From the cell containing the given text, extract its center point as (x, y) coordinate. 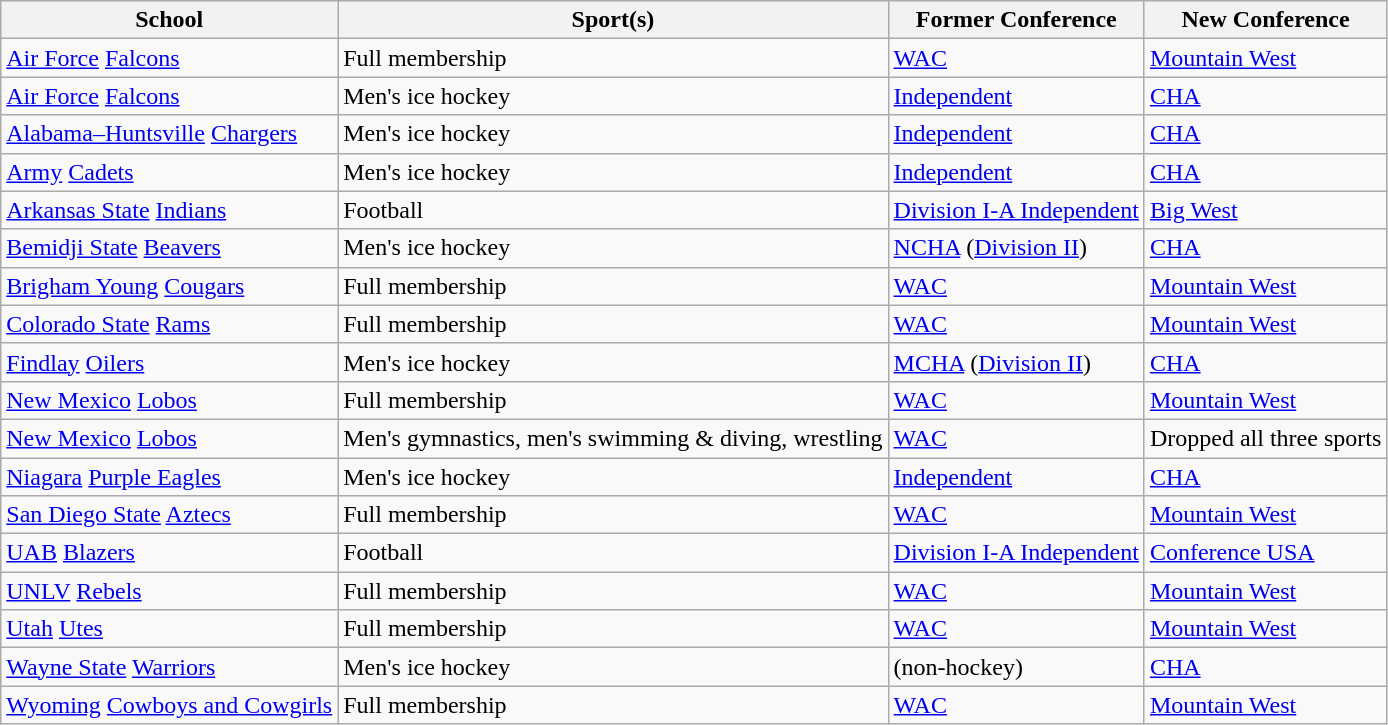
New Conference (1265, 20)
Dropped all three sports (1265, 438)
Alabama–Huntsville Chargers (170, 134)
Conference USA (1265, 553)
MCHA (Division II) (1016, 362)
School (170, 20)
UAB Blazers (170, 553)
Bemidji State Beavers (170, 248)
Army Cadets (170, 172)
Utah Utes (170, 629)
NCHA (Division II) (1016, 248)
Big West (1265, 210)
San Diego State Aztecs (170, 515)
Niagara Purple Eagles (170, 477)
Brigham Young Cougars (170, 286)
Sport(s) (613, 20)
(non-hockey) (1016, 667)
Wayne State Warriors (170, 667)
Men's gymnastics, men's swimming & diving, wrestling (613, 438)
Wyoming Cowboys and Cowgirls (170, 705)
Arkansas State Indians (170, 210)
Colorado State Rams (170, 324)
Findlay Oilers (170, 362)
UNLV Rebels (170, 591)
Former Conference (1016, 20)
